Provide the (X, Y) coordinate of the cell's center where the given text is located.  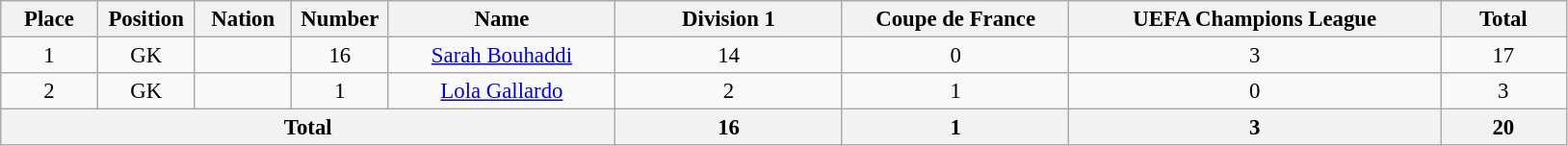
Nation (243, 19)
Division 1 (729, 19)
Coupe de France (955, 19)
Position (146, 19)
Name (502, 19)
Lola Gallardo (502, 91)
Sarah Bouhaddi (502, 56)
14 (729, 56)
17 (1504, 56)
Number (341, 19)
UEFA Champions League (1255, 19)
Place (50, 19)
20 (1504, 128)
